From the cell containing the given text, extract its center point as (X, Y) coordinate. 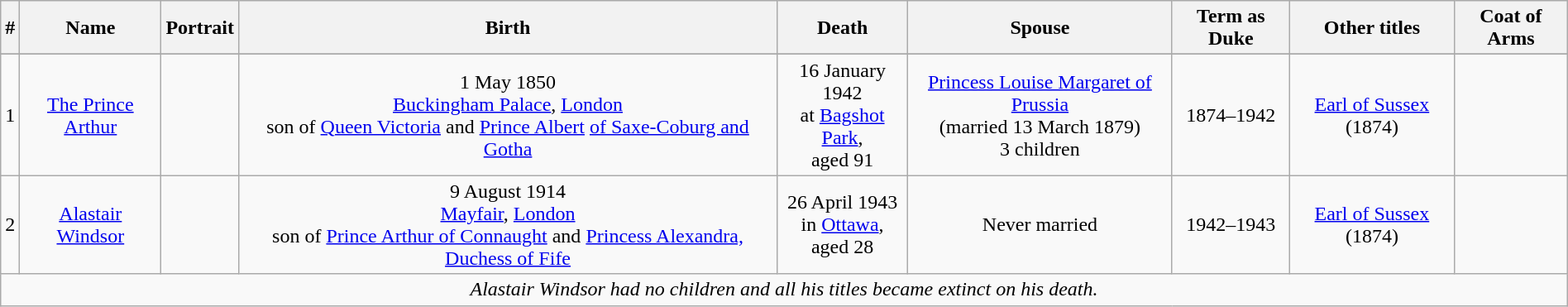
Death (843, 28)
1 May 1850Buckingham Palace, Londonson of Queen Victoria and Prince Albert of Saxe-Coburg and Gotha (508, 115)
Name (91, 28)
Alastair Windsor had no children and all his titles became extinct on his death. (784, 290)
# (10, 28)
1942–1943 (1231, 225)
Other titles (1371, 28)
Spouse (1040, 28)
16 January 1942 at Bagshot Park, aged 91 (843, 115)
The Prince Arthur (91, 115)
Princess Louise Margaret of Prussia(married 13 March 1879)3 children (1040, 115)
Alastair Windsor (91, 225)
9 August 1914Mayfair, Londonson of Prince Arthur of Connaught and Princess Alexandra, Duchess of Fife (508, 225)
Coat of Arms (1510, 28)
Portrait (200, 28)
1 (10, 115)
26 April 1943 in Ottawa,aged 28 (843, 225)
Term as Duke (1231, 28)
2 (10, 225)
Never married (1040, 225)
1874–1942 (1231, 115)
Birth (508, 28)
